Determine the (x, y) coordinate at the center of the cell enclosing the given text.  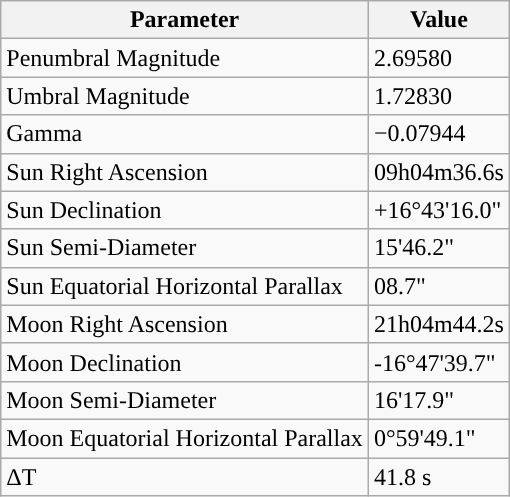
Sun Declination (185, 210)
Moon Declination (185, 362)
Moon Right Ascension (185, 324)
−0.07944 (438, 134)
Moon Semi-Diameter (185, 400)
15'46.2" (438, 248)
16'17.9" (438, 400)
Sun Right Ascension (185, 172)
09h04m36.6s (438, 172)
Moon Equatorial Horizontal Parallax (185, 438)
Sun Semi-Diameter (185, 248)
Sun Equatorial Horizontal Parallax (185, 286)
Penumbral Magnitude (185, 58)
41.8 s (438, 477)
1.72830 (438, 96)
ΔT (185, 477)
0°59'49.1" (438, 438)
21h04m44.2s (438, 324)
2.69580 (438, 58)
+16°43'16.0" (438, 210)
08.7" (438, 286)
Value (438, 20)
Gamma (185, 134)
-16°47'39.7" (438, 362)
Parameter (185, 20)
Umbral Magnitude (185, 96)
